Find where the given text appears and provide that cell's center as [x, y] coordinate. 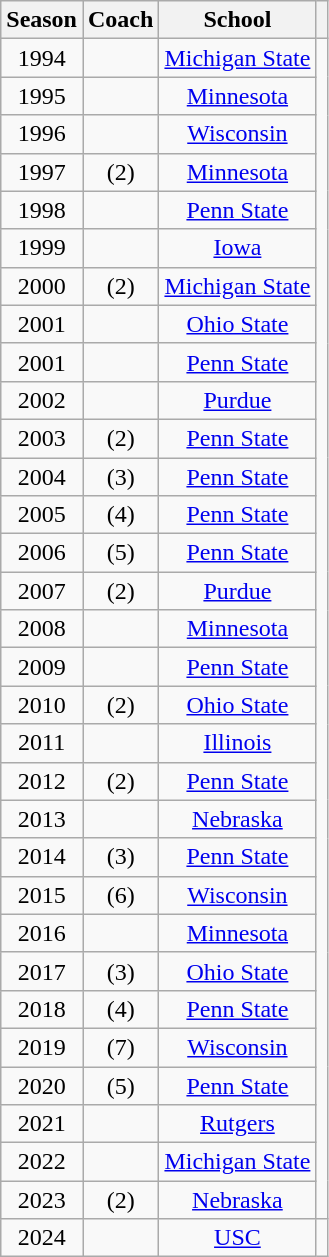
2023 [42, 1200]
2019 [42, 1047]
1999 [42, 248]
2009 [42, 667]
2007 [42, 591]
1996 [42, 134]
2010 [42, 705]
2020 [42, 1085]
Iowa [238, 248]
2005 [42, 515]
2018 [42, 1009]
(6) [120, 895]
2016 [42, 933]
2012 [42, 781]
2014 [42, 857]
(7) [120, 1047]
2004 [42, 477]
Coach [120, 20]
1994 [42, 58]
2008 [42, 629]
Rutgers [238, 1124]
2011 [42, 743]
2024 [42, 1238]
Illinois [238, 743]
USC [238, 1238]
2003 [42, 438]
Season [42, 20]
2000 [42, 286]
2006 [42, 553]
1997 [42, 172]
2015 [42, 895]
2002 [42, 400]
2021 [42, 1124]
2013 [42, 819]
1998 [42, 210]
2022 [42, 1162]
1995 [42, 96]
2017 [42, 971]
School [238, 20]
